Locate the cell with the specified text and output its [x, y] center coordinate. 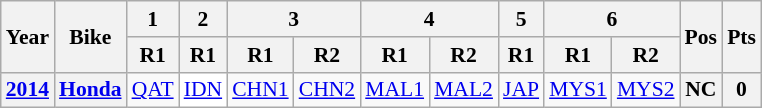
MYS2 [646, 90]
QAT [153, 90]
Honda [90, 90]
2014 [28, 90]
CHN2 [328, 90]
JAP [521, 90]
1 [153, 19]
0 [742, 90]
Pos [702, 36]
Bike [90, 36]
2 [203, 19]
4 [429, 19]
Year [28, 36]
MAL2 [464, 90]
5 [521, 19]
MAL1 [394, 90]
MYS1 [578, 90]
IDN [203, 90]
6 [612, 19]
Pts [742, 36]
CHN1 [260, 90]
NC [702, 90]
3 [294, 19]
